Find where the given text appears and provide that cell's center as (x, y) coordinate. 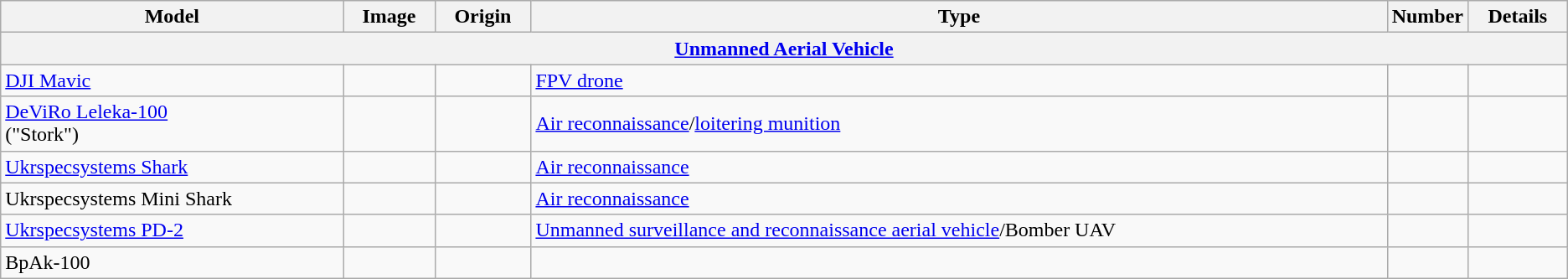
DeViRo Leleka-100("Stork") (173, 124)
Origin (482, 17)
Model (173, 17)
FPV drone (959, 80)
Ukrspecsystems Shark (173, 167)
Unmanned surveillance and reconnaissance aerial vehicle/Bomber UAV (959, 230)
Type (959, 17)
Ukrspecsystems PD-2 (173, 230)
Air reconnaissance/loitering munition (959, 124)
Unmanned Aerial Vehicle (784, 49)
Image (389, 17)
Details (1518, 17)
DJI Mavic (173, 80)
Number (1427, 17)
BpAk-100 (173, 262)
Ukrspecsystems Mini Shark (173, 199)
